Search for the cell housing the specified text and yield its [x, y] center coordinate. 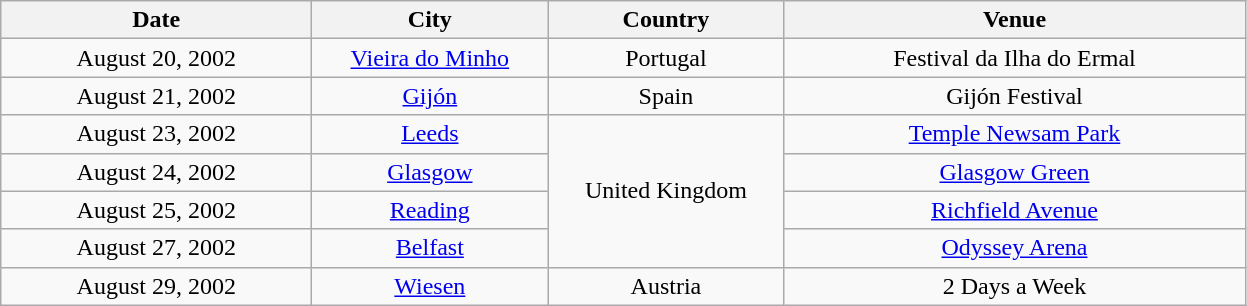
Reading [430, 210]
August 25, 2002 [156, 210]
August 29, 2002 [156, 286]
Temple Newsam Park [1014, 134]
Date [156, 20]
Glasgow [430, 172]
August 21, 2002 [156, 96]
Festival da Ilha do Ermal [1014, 58]
August 24, 2002 [156, 172]
2 Days a Week [1014, 286]
August 20, 2002 [156, 58]
Wiesen [430, 286]
Richfield Avenue [1014, 210]
Austria [666, 286]
Odyssey Arena [1014, 248]
Spain [666, 96]
Belfast [430, 248]
Gijón Festival [1014, 96]
Country [666, 20]
Venue [1014, 20]
Gijón [430, 96]
August 27, 2002 [156, 248]
Glasgow Green [1014, 172]
United Kingdom [666, 191]
Vieira do Minho [430, 58]
August 23, 2002 [156, 134]
Leeds [430, 134]
City [430, 20]
Portugal [666, 58]
